Locate the cell with the specified text and output its [X, Y] center coordinate. 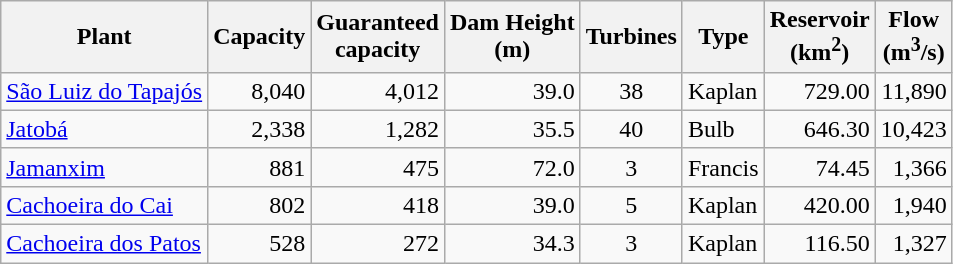
528 [260, 244]
72.0 [512, 167]
802 [260, 205]
11,890 [914, 91]
Guaranteedcapacity [378, 37]
34.3 [512, 244]
1,327 [914, 244]
Plant [104, 37]
Francis [723, 167]
1,940 [914, 205]
35.5 [512, 129]
272 [378, 244]
Jamanxim [104, 167]
74.45 [820, 167]
4,012 [378, 91]
418 [378, 205]
Cachoeira do Cai [104, 205]
Flow(m3/s) [914, 37]
Cachoeira dos Patos [104, 244]
2,338 [260, 129]
38 [631, 91]
420.00 [820, 205]
8,040 [260, 91]
São Luiz do Tapajós [104, 91]
40 [631, 129]
1,366 [914, 167]
646.30 [820, 129]
Type [723, 37]
5 [631, 205]
Jatobá [104, 129]
Reservoir(km2) [820, 37]
1,282 [378, 129]
Dam Height(m) [512, 37]
881 [260, 167]
Bulb [723, 129]
475 [378, 167]
Capacity [260, 37]
729.00 [820, 91]
10,423 [914, 129]
116.50 [820, 244]
Turbines [631, 37]
